Return the [X, Y] coordinate for the center point of the cell that contains the specified text.  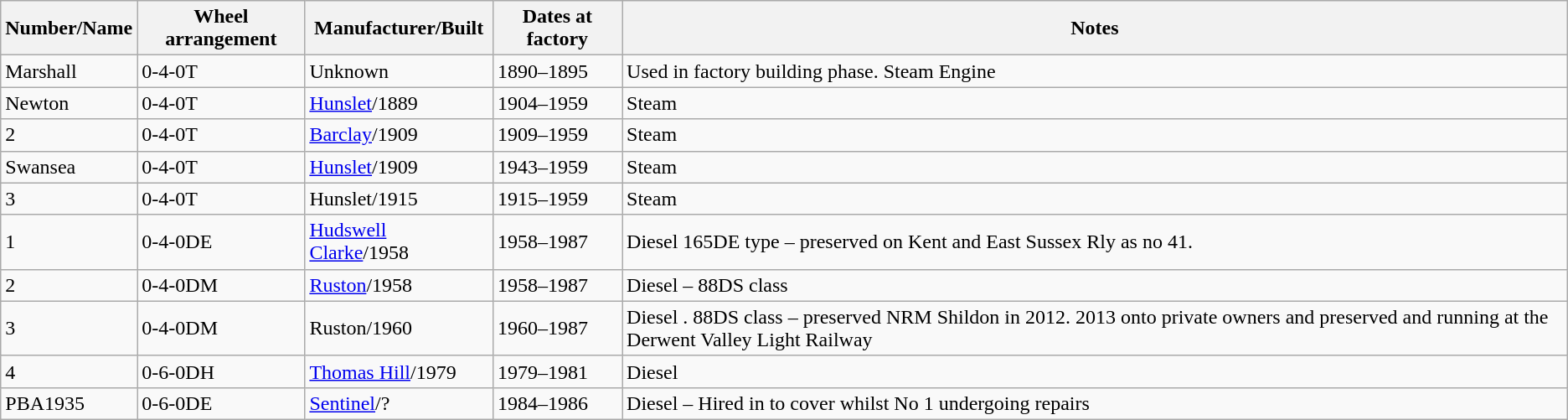
Diesel 165DE type – preserved on Kent and East Sussex Rly as no 41. [1096, 241]
1960–1987 [557, 329]
Used in factory building phase. Steam Engine [1096, 71]
1 [69, 241]
Barclay/1909 [399, 135]
Ruston/1958 [399, 285]
Diesel . 88DS class – preserved NRM Shildon in 2012. 2013 onto private owners and preserved and running at the Derwent Valley Light Railway [1096, 329]
0-6-0DH [221, 371]
Marshall [69, 71]
0-6-0DE [221, 403]
Diesel – Hired in to cover whilst No 1 undergoing repairs [1096, 403]
Manufacturer/Built [399, 29]
Hunslet/1915 [399, 199]
PBA1935 [69, 403]
Diesel [1096, 371]
1890–1895 [557, 71]
Sentinel/? [399, 403]
Notes [1096, 29]
Newton [69, 103]
Dates at factory [557, 29]
4 [69, 371]
Unknown [399, 71]
Wheel arrangement [221, 29]
Number/Name [69, 29]
1979–1981 [557, 371]
Thomas Hill/1979 [399, 371]
Diesel – 88DS class [1096, 285]
Swansea [69, 167]
1915–1959 [557, 199]
1943–1959 [557, 167]
1909–1959 [557, 135]
1904–1959 [557, 103]
Ruston/1960 [399, 329]
Hunslet/1909 [399, 167]
Hunslet/1889 [399, 103]
0-4-0DE [221, 241]
1984–1986 [557, 403]
Hudswell Clarke/1958 [399, 241]
